Determine the (x, y) coordinate at the center of the cell enclosing the given text.  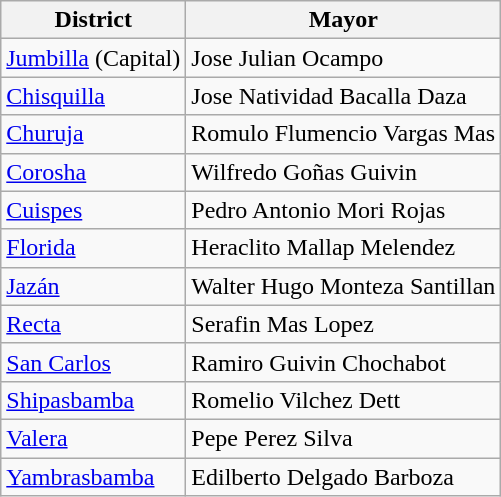
Florida (94, 248)
Romulo Flumencio Vargas Mas (344, 134)
Cuispes (94, 210)
Wilfredo Goñas Guivin (344, 172)
Mayor (344, 20)
Serafin Mas Lopez (344, 324)
Recta (94, 324)
Ramiro Guivin Chochabot (344, 362)
Pepe Perez Silva (344, 438)
Romelio Vilchez Dett (344, 400)
Walter Hugo Monteza Santillan (344, 286)
Shipasbamba (94, 400)
Jazán (94, 286)
Corosha (94, 172)
Churuja (94, 134)
Jumbilla (Capital) (94, 58)
Pedro Antonio Mori Rojas (344, 210)
Valera (94, 438)
Jose Natividad Bacalla Daza (344, 96)
Chisquilla (94, 96)
San Carlos (94, 362)
Heraclito Mallap Melendez (344, 248)
Yambrasbamba (94, 477)
Edilberto Delgado Barboza (344, 477)
District (94, 20)
Jose Julian Ocampo (344, 58)
